Scan for the cell matching the given text and deliver its (X, Y) coordinate at center. 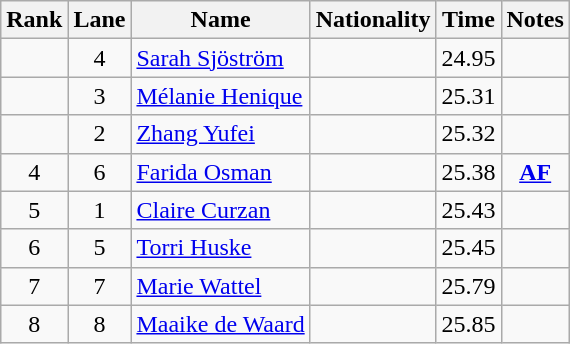
25.38 (468, 172)
Claire Curzan (220, 210)
2 (100, 134)
Torri Huske (220, 248)
Sarah Sjöström (220, 58)
Farida Osman (220, 172)
Maaike de Waard (220, 324)
Zhang Yufei (220, 134)
Rank (34, 20)
25.43 (468, 210)
25.45 (468, 248)
1 (100, 210)
Name (220, 20)
Notes (535, 20)
25.85 (468, 324)
25.79 (468, 286)
Mélanie Henique (220, 96)
Marie Wattel (220, 286)
25.32 (468, 134)
Nationality (373, 20)
Lane (100, 20)
AF (535, 172)
Time (468, 20)
25.31 (468, 96)
24.95 (468, 58)
3 (100, 96)
